Detect which cell encompasses the target text, then output its [X, Y] center coordinate. 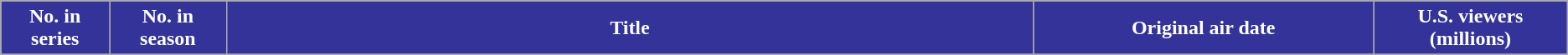
U.S. viewers(millions) [1471, 28]
No. inseries [55, 28]
Original air date [1204, 28]
No. inseason [168, 28]
Title [630, 28]
